Find where the given text appears and provide that cell's center as (X, Y) coordinate. 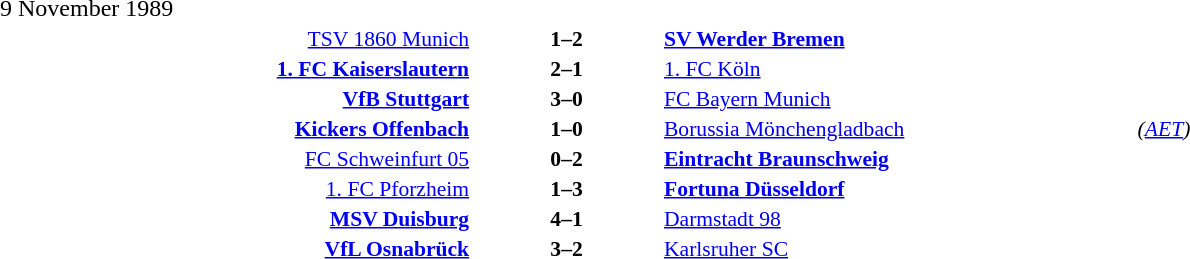
0–2 (566, 158)
1–0 (566, 128)
Eintracht Braunschweig (898, 158)
Fortuna Düsseldorf (898, 188)
Darmstadt 98 (898, 218)
FC Bayern Munich (898, 98)
SV Werder Bremen (898, 38)
2–1 (566, 68)
Borussia Mönchengladbach (898, 128)
1–2 (566, 38)
4–1 (566, 218)
1–3 (566, 188)
1. FC Köln (898, 68)
3–0 (566, 98)
